Detect which cell encompasses the target text, then output its [x, y] center coordinate. 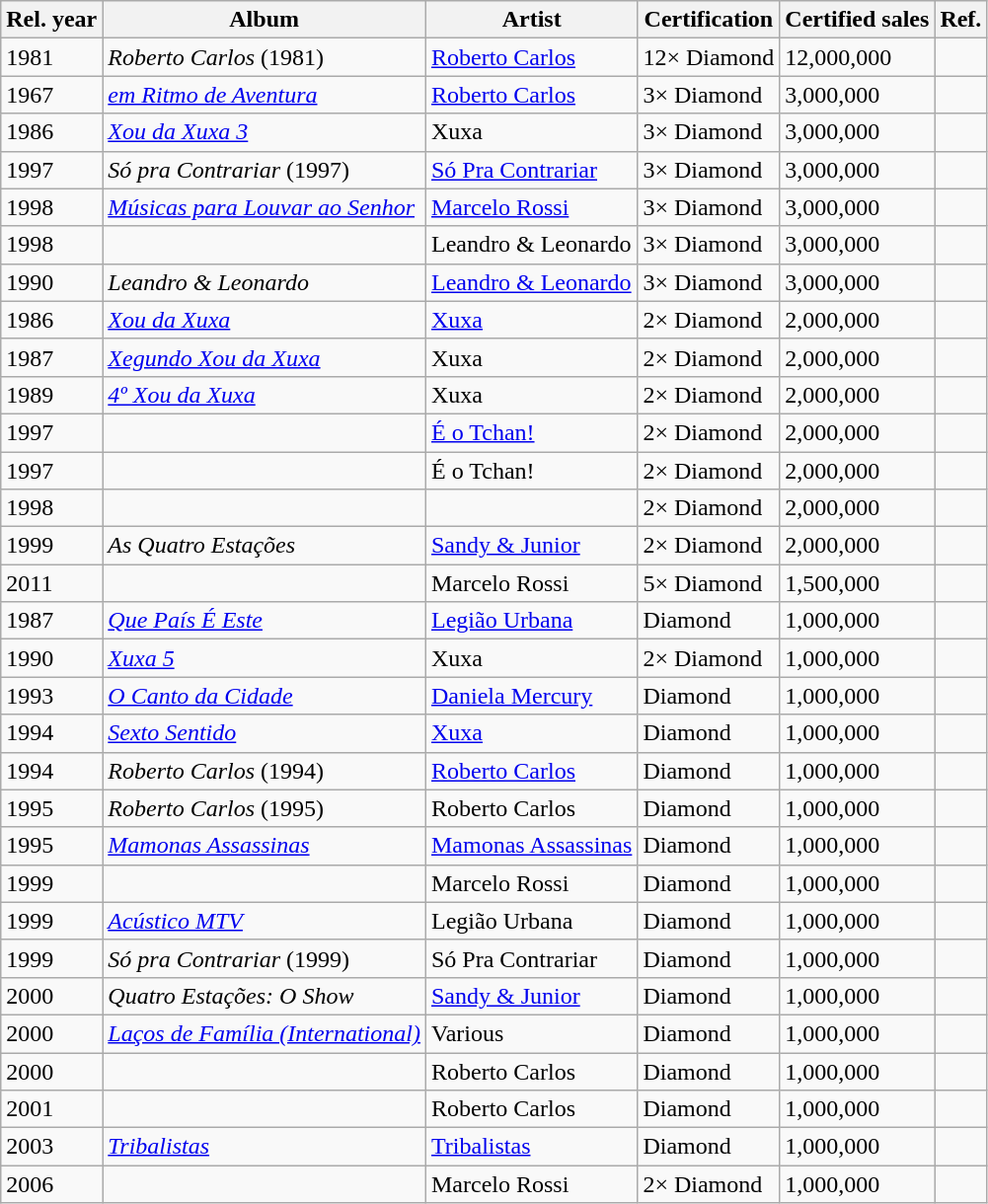
O Canto da Cidade [265, 696]
Acústico MTV [265, 921]
Sexto Sentido [265, 733]
1993 [51, 696]
1967 [51, 95]
Xuxa 5 [265, 658]
2003 [51, 1147]
As Quatro Estações [265, 546]
Só pra Contrariar (1997) [265, 170]
12,000,000 [857, 57]
Ref. [961, 20]
Quatro Estações: O Show [265, 996]
4º Xou da Xuxa [265, 395]
Album [265, 20]
1,500,000 [857, 583]
2011 [51, 583]
5× Diamond [709, 583]
12× Diamond [709, 57]
1989 [51, 395]
Xou da Xuxa 3 [265, 132]
Só pra Contrariar (1999) [265, 958]
Xegundo Xou da Xuxa [265, 357]
Músicas para Louvar ao Senhor [265, 207]
Daniela Mercury [531, 696]
Roberto Carlos (1994) [265, 771]
Xou da Xuxa [265, 320]
Rel. year [51, 20]
2001 [51, 1109]
Laços de Família (International) [265, 1033]
Que País É Este [265, 621]
em Ritmo de Aventura [265, 95]
Roberto Carlos (1995) [265, 808]
Certification [709, 20]
Roberto Carlos (1981) [265, 57]
2006 [51, 1184]
Various [531, 1033]
Artist [531, 20]
1981 [51, 57]
Certified sales [857, 20]
